Scan for the cell matching the given text and deliver its [X, Y] coordinate at center. 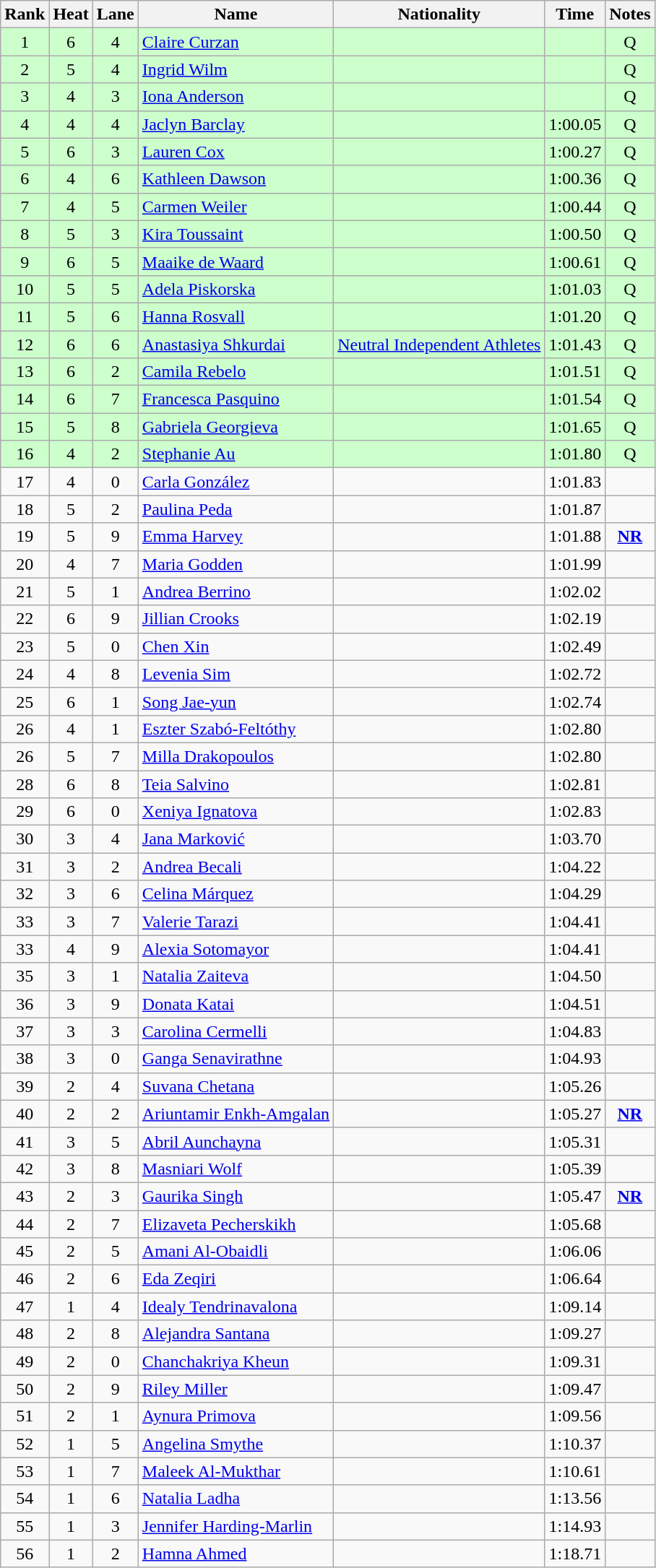
55 [25, 1526]
45 [25, 1252]
Anastasiya Shkurdai [236, 345]
43 [25, 1196]
Suvana Chetana [236, 1086]
1:05.39 [575, 1169]
Time [575, 14]
Jennifer Harding-Marlin [236, 1526]
Amani Al-Obaidli [236, 1252]
42 [25, 1169]
29 [25, 812]
1:01.03 [575, 289]
1:02.81 [575, 784]
1:05.31 [575, 1141]
1:04.83 [575, 1031]
Maria Godden [236, 564]
38 [25, 1059]
40 [25, 1114]
28 [25, 784]
37 [25, 1031]
Levenia Sim [236, 674]
Hanna Rosvall [236, 316]
Riley Miller [236, 1389]
Adela Piskorska [236, 289]
Aynura Primova [236, 1416]
19 [25, 537]
53 [25, 1471]
56 [25, 1554]
1:10.61 [575, 1471]
1:06.06 [575, 1252]
1:02.49 [575, 646]
1:09.14 [575, 1307]
49 [25, 1361]
1:01.20 [575, 316]
Camila Rebelo [236, 372]
52 [25, 1444]
1:00.27 [575, 152]
Lane [116, 14]
1:04.93 [575, 1059]
17 [25, 482]
Natalia Zaiteva [236, 976]
Chen Xin [236, 646]
1:00.44 [575, 207]
Milla Drakopoulos [236, 756]
1:02.72 [575, 674]
1:09.27 [575, 1334]
20 [25, 564]
39 [25, 1086]
1:03.70 [575, 839]
1:05.47 [575, 1196]
46 [25, 1279]
Song Jae-yun [236, 701]
1:06.64 [575, 1279]
1:01.88 [575, 537]
36 [25, 1004]
1:05.26 [575, 1086]
1:00.36 [575, 179]
Ganga Senavirathne [236, 1059]
21 [25, 592]
Alejandra Santana [236, 1334]
Donata Katai [236, 1004]
18 [25, 509]
Valerie Tarazi [236, 922]
Nationality [439, 14]
1:01.51 [575, 372]
1:01.87 [575, 509]
Carla González [236, 482]
1:10.37 [575, 1444]
Idealy Tendrinavalona [236, 1307]
10 [25, 289]
Gaurika Singh [236, 1196]
Alexia Sotomayor [236, 949]
Natalia Ladha [236, 1499]
Kathleen Dawson [236, 179]
1:18.71 [575, 1554]
Ariuntamir Enkh-Amgalan [236, 1114]
1:05.27 [575, 1114]
Neutral Independent Athletes [439, 345]
1:04.22 [575, 867]
22 [25, 619]
Celina Márquez [236, 894]
Name [236, 14]
Eszter Szabó-Feltóthy [236, 729]
1:01.54 [575, 399]
1:01.43 [575, 345]
Xeniya Ignatova [236, 812]
Jillian Crooks [236, 619]
Hamna Ahmed [236, 1554]
1:09.31 [575, 1361]
30 [25, 839]
1:02.74 [575, 701]
Maleek Al-Mukthar [236, 1471]
1:09.56 [575, 1416]
Francesca Pasquino [236, 399]
41 [25, 1141]
1:04.50 [575, 976]
Andrea Berrino [236, 592]
13 [25, 372]
Iona Anderson [236, 97]
1:05.68 [575, 1224]
54 [25, 1499]
Chanchakriya Kheun [236, 1361]
1:02.19 [575, 619]
Heat [71, 14]
Stephanie Au [236, 454]
Kira Toussaint [236, 234]
Eda Zeqiri [236, 1279]
47 [25, 1307]
1:01.99 [575, 564]
23 [25, 646]
35 [25, 976]
Ingrid Wilm [236, 69]
31 [25, 867]
Jaclyn Barclay [236, 124]
Masniari Wolf [236, 1169]
Carolina Cermelli [236, 1031]
44 [25, 1224]
1:00.61 [575, 261]
Teia Salvino [236, 784]
Andrea Becali [236, 867]
15 [25, 427]
1:02.02 [575, 592]
1:00.05 [575, 124]
1:01.83 [575, 482]
Paulina Peda [236, 509]
Carmen Weiler [236, 207]
1:09.47 [575, 1389]
Claire Curzan [236, 42]
1:14.93 [575, 1526]
1:02.83 [575, 812]
Lauren Cox [236, 152]
Gabriela Georgieva [236, 427]
1:13.56 [575, 1499]
Emma Harvey [236, 537]
14 [25, 399]
25 [25, 701]
12 [25, 345]
1:04.51 [575, 1004]
48 [25, 1334]
1:01.80 [575, 454]
16 [25, 454]
Jana Marković [236, 839]
32 [25, 894]
Notes [630, 14]
Abril Aunchayna [236, 1141]
11 [25, 316]
50 [25, 1389]
Rank [25, 14]
Angelina Smythe [236, 1444]
1:00.50 [575, 234]
Maaike de Waard [236, 261]
1:04.29 [575, 894]
24 [25, 674]
1:01.65 [575, 427]
Elizaveta Pecherskikh [236, 1224]
51 [25, 1416]
